Search for the cell housing the specified text and yield its [X, Y] center coordinate. 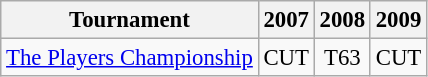
T63 [342, 58]
2008 [342, 20]
2009 [398, 20]
Tournament [130, 20]
2007 [286, 20]
The Players Championship [130, 58]
